For the text-containing cell, return its midpoint in (X, Y) coordinate format. 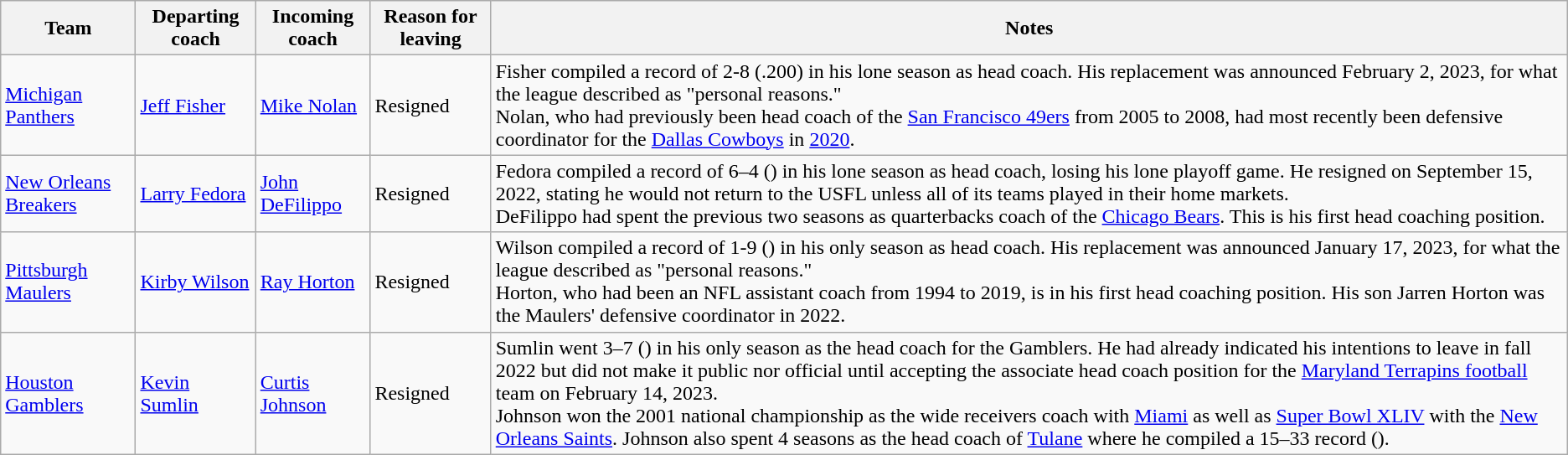
Departing coach (196, 28)
Notes (1029, 28)
Ray Horton (313, 282)
Larry Fedora (196, 194)
Houston Gamblers (69, 393)
Mike Nolan (313, 106)
Kevin Sumlin (196, 393)
Pittsburgh Maulers (69, 282)
Kirby Wilson (196, 282)
New Orleans Breakers (69, 194)
Reason for leaving (431, 28)
Team (69, 28)
Curtis Johnson (313, 393)
Incoming coach (313, 28)
Michigan Panthers (69, 106)
John DeFilippo (313, 194)
Jeff Fisher (196, 106)
